Find where the given text appears and provide that cell's center as (X, Y) coordinate. 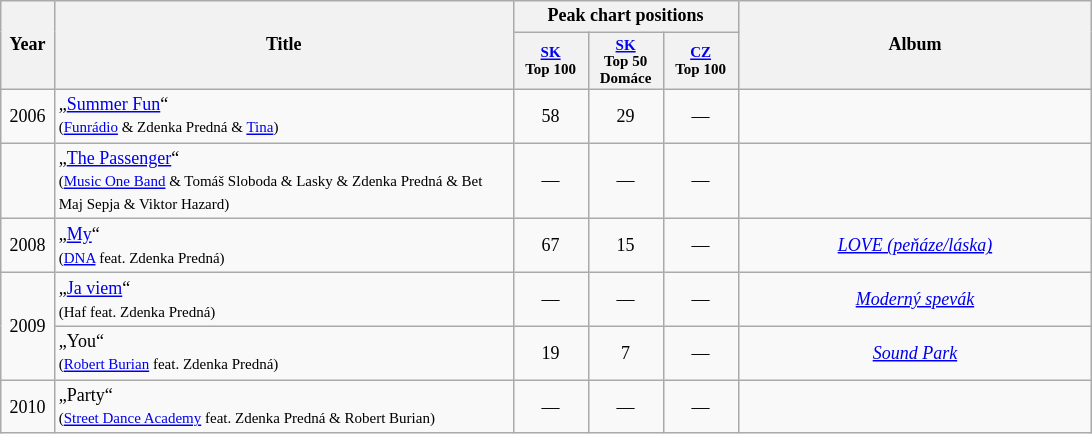
„Ja viem“ (Haf feat. Zdenka Predná) (284, 299)
SK Top 100 (550, 60)
„My“ (DNA feat. Zdenka Predná) (284, 246)
Moderný spevák (915, 299)
Title (284, 45)
19 (550, 353)
58 (550, 116)
Sound Park (915, 353)
2010 (28, 407)
29 (626, 116)
Peak chart positions (626, 16)
67 (550, 246)
„The Passenger“ (Music One Band & Tomáš Sloboda & Lasky & Zdenka Predná & Bet Maj Sepja & Viktor Hazard) (284, 181)
„You“ (Robert Burian feat. Zdenka Predná) (284, 353)
CZ Top 100 (700, 60)
„Summer Fun“ (Funrádio & Zdenka Predná & Tina) (284, 116)
Year (28, 45)
Album (915, 45)
LOVE (peňáze/láska) (915, 246)
15 (626, 246)
2006 (28, 116)
„Party“ (Street Dance Academy feat. Zdenka Predná & Robert Burian) (284, 407)
SK Top 50 Domáce (626, 60)
2008 (28, 246)
2009 (28, 326)
7 (626, 353)
